Capture the cell that displays the provided text and extract its [X, Y] central coordinate. 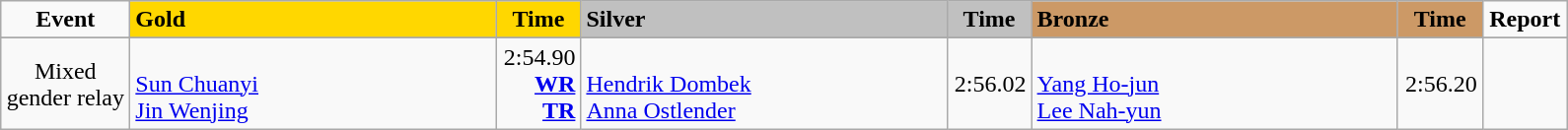
Sun ChuanyiJin Wenjing [314, 84]
Silver [763, 20]
Hendrik DombekAnna Ostlender [763, 84]
2:56.02 [989, 84]
Report [1525, 20]
2:54.90WRTR [538, 84]
Gold [314, 20]
Event [65, 20]
Bronze [1215, 20]
Mixed gender relay [65, 84]
Yang Ho-junLee Nah-yun [1215, 84]
2:56.20 [1440, 84]
